Return the [x, y] coordinate for the center point of the cell that contains the specified text.  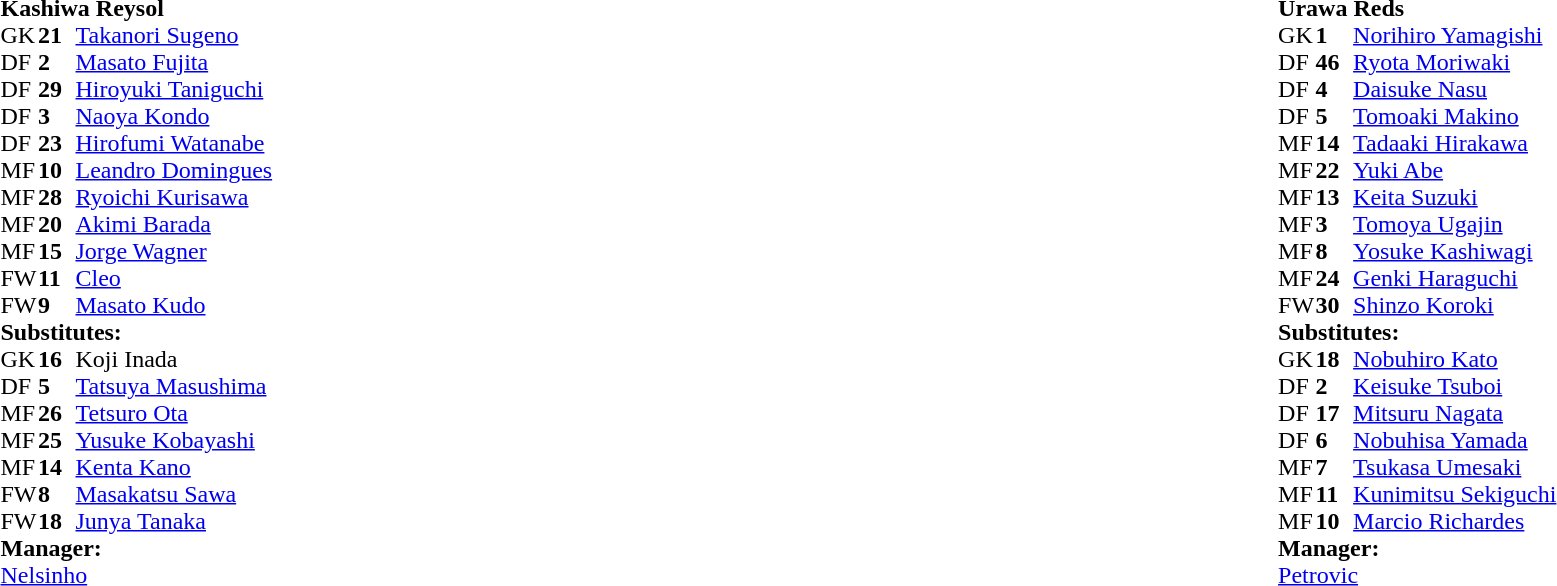
Ryota Moriwaki [1454, 62]
4 [1335, 90]
28 [57, 198]
Shinzo Koroki [1454, 306]
26 [57, 414]
Genki Haraguchi [1454, 278]
Hiroyuki Taniguchi [174, 90]
Akimi Barada [174, 224]
Keisuke Tsuboi [1454, 386]
Tatsuya Masushima [174, 386]
Junya Tanaka [174, 522]
Tadaaki Hirakawa [1454, 144]
Masato Kudo [174, 306]
Marcio Richardes [1454, 522]
Daisuke Nasu [1454, 90]
Yosuke Kashiwagi [1454, 252]
30 [1335, 306]
Tetsuro Ota [174, 414]
Tomoya Ugajin [1454, 224]
Kenta Kano [174, 468]
Nobuhisa Yamada [1454, 440]
22 [1335, 170]
Leandro Domingues [174, 170]
Norihiro Yamagishi [1454, 36]
Koji Inada [174, 360]
13 [1335, 198]
Keita Suzuki [1454, 198]
Nobuhiro Kato [1454, 360]
21 [57, 36]
Ryoichi Kurisawa [174, 198]
Yuki Abe [1454, 170]
20 [57, 224]
Yusuke Kobayashi [174, 440]
6 [1335, 440]
46 [1335, 62]
Masato Fujita [174, 62]
Jorge Wagner [174, 252]
15 [57, 252]
Takanori Sugeno [174, 36]
25 [57, 440]
29 [57, 90]
Cleo [174, 278]
Naoya Kondo [174, 116]
Mitsuru Nagata [1454, 414]
Kunimitsu Sekiguchi [1454, 494]
24 [1335, 278]
Masakatsu Sawa [174, 494]
16 [57, 360]
23 [57, 144]
7 [1335, 468]
17 [1335, 414]
Hirofumi Watanabe [174, 144]
Tomoaki Makino [1454, 116]
9 [57, 306]
1 [1335, 36]
Tsukasa Umesaki [1454, 468]
